Determine the [x, y] coordinate at the center of the cell enclosing the given text.  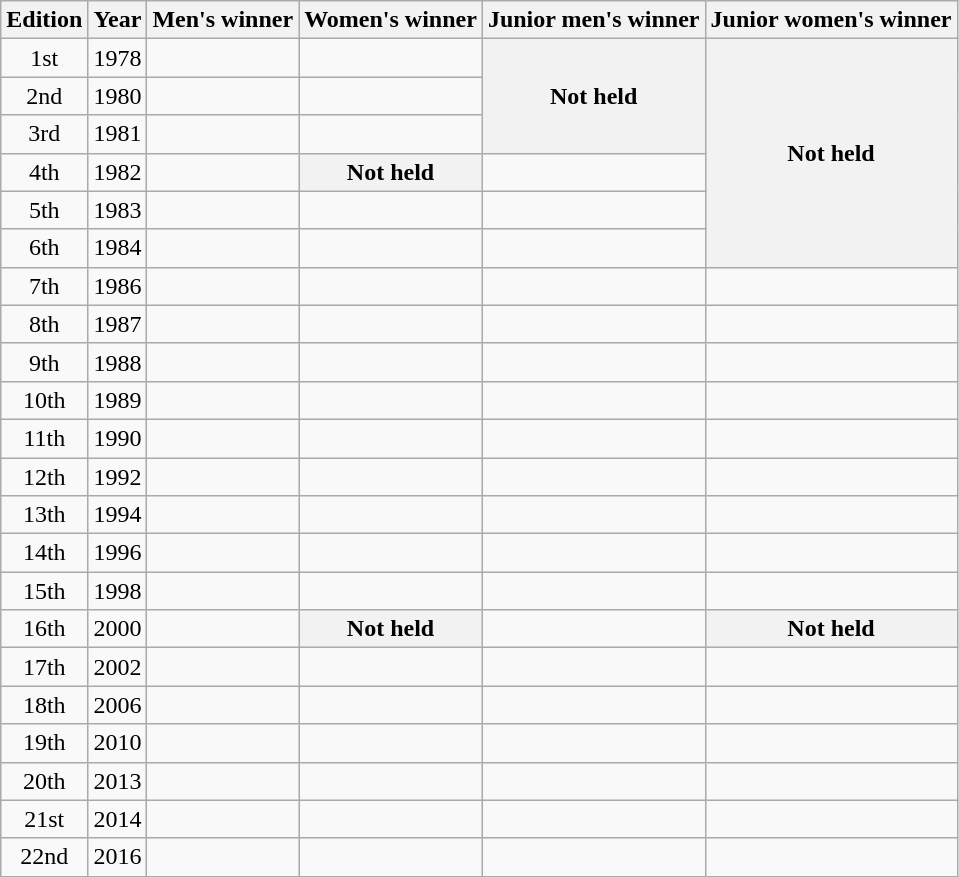
1996 [118, 553]
2nd [44, 96]
Edition [44, 20]
1st [44, 58]
Women's winner [391, 20]
1978 [118, 58]
1988 [118, 362]
1982 [118, 172]
9th [44, 362]
6th [44, 248]
1980 [118, 96]
Year [118, 20]
2010 [118, 743]
Men's winner [223, 20]
21st [44, 819]
20th [44, 781]
2000 [118, 629]
1994 [118, 515]
2006 [118, 705]
2014 [118, 819]
1987 [118, 324]
2002 [118, 667]
7th [44, 286]
1990 [118, 438]
16th [44, 629]
1992 [118, 477]
2016 [118, 857]
5th [44, 210]
14th [44, 553]
1998 [118, 591]
15th [44, 591]
18th [44, 705]
1981 [118, 134]
19th [44, 743]
1983 [118, 210]
8th [44, 324]
1989 [118, 400]
Junior men's winner [594, 20]
22nd [44, 857]
Junior women's winner [831, 20]
4th [44, 172]
12th [44, 477]
1986 [118, 286]
10th [44, 400]
17th [44, 667]
11th [44, 438]
3rd [44, 134]
13th [44, 515]
2013 [118, 781]
1984 [118, 248]
